Identify which cell holds the provided text, then report its [x, y] central coordinate. 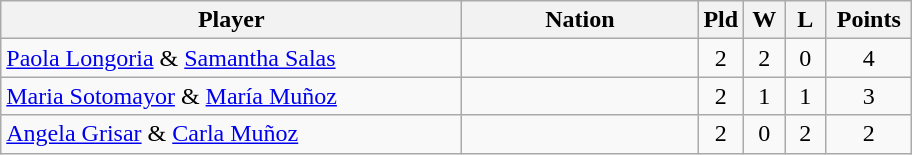
Pld [721, 20]
Player [232, 20]
Angela Grisar & Carla Muñoz [232, 134]
Maria Sotomayor & María Muñoz [232, 96]
Paola Longoria & Samantha Salas [232, 58]
3 [869, 96]
4 [869, 58]
W [764, 20]
Nation [580, 20]
Points [869, 20]
L [806, 20]
